Extract the (x, y) coordinate from the center of the cell holding the provided text.  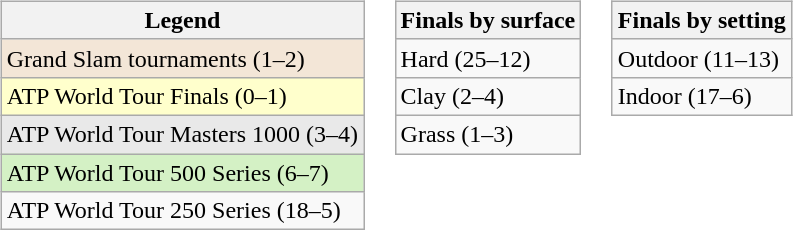
ATP World Tour 250 Series (18–5) (182, 211)
Clay (2–4) (488, 96)
Grass (1–3) (488, 134)
ATP World Tour Finals (0–1) (182, 96)
ATP World Tour 500 Series (6–7) (182, 173)
ATP World Tour Masters 1000 (3–4) (182, 134)
Grand Slam tournaments (1–2) (182, 58)
Hard (25–12) (488, 58)
Legend (182, 20)
Outdoor (11–13) (702, 58)
Finals by setting (702, 20)
Indoor (17–6) (702, 96)
Finals by surface (488, 20)
